Extract the [X, Y] coordinate from the center of the cell holding the provided text.  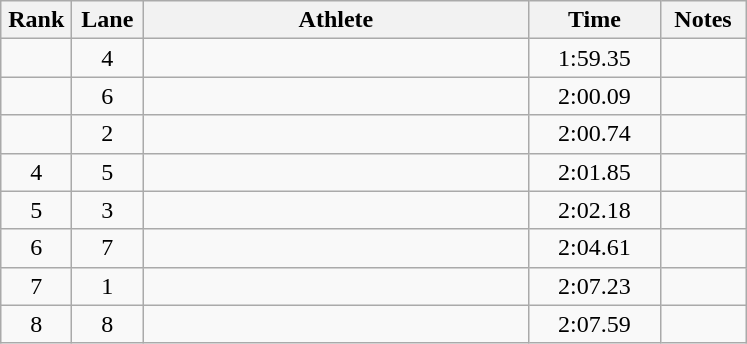
Athlete [336, 20]
Notes [703, 20]
2 [108, 134]
2:00.74 [594, 134]
3 [108, 210]
Time [594, 20]
2:07.23 [594, 286]
1:59.35 [594, 58]
Rank [36, 20]
2:07.59 [594, 324]
1 [108, 286]
2:00.09 [594, 96]
Lane [108, 20]
2:01.85 [594, 172]
2:02.18 [594, 210]
2:04.61 [594, 248]
